From the cell containing the given text, extract its center point as (x, y) coordinate. 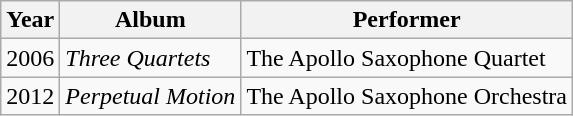
2012 (30, 96)
Perpetual Motion (150, 96)
Three Quartets (150, 58)
The Apollo Saxophone Quartet (407, 58)
2006 (30, 58)
The Apollo Saxophone Orchestra (407, 96)
Year (30, 20)
Album (150, 20)
Performer (407, 20)
